Return the [X, Y] coordinate for the center point of the cell that contains the specified text.  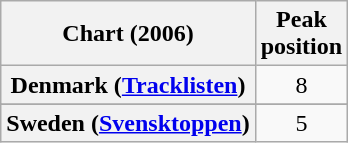
Chart (2006) [128, 34]
8 [301, 85]
Peakposition [301, 34]
Sweden (Svensktoppen) [128, 123]
Denmark (Tracklisten) [128, 85]
5 [301, 123]
